Search for the cell housing the specified text and yield its (x, y) center coordinate. 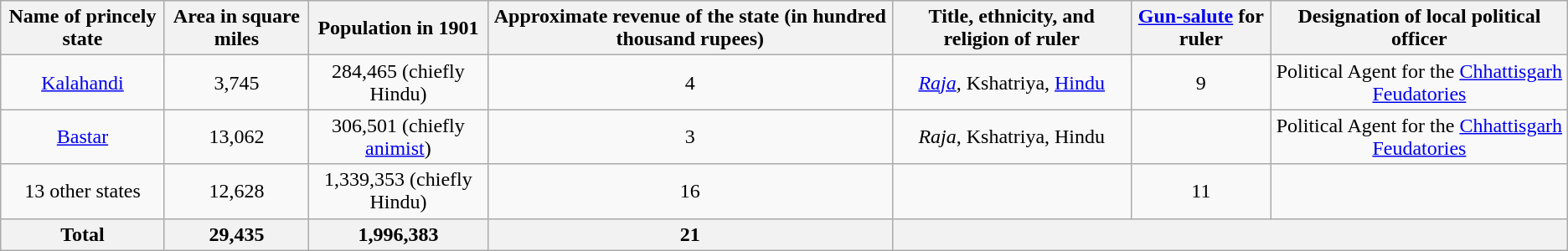
3 (690, 137)
21 (690, 234)
9 (1201, 82)
16 (690, 191)
306,501 (chiefly animist) (399, 137)
Name of princely state (82, 28)
Population in 1901 (399, 28)
Designation of local political officer (1420, 28)
12,628 (236, 191)
284,465 (chiefly Hindu) (399, 82)
Area in square miles (236, 28)
Title, ethnicity, and religion of ruler (1012, 28)
11 (1201, 191)
Bastar (82, 137)
3,745 (236, 82)
1,339,353 (chiefly Hindu) (399, 191)
4 (690, 82)
Gun-salute for ruler (1201, 28)
13 other states (82, 191)
Kalahandi (82, 82)
13,062 (236, 137)
1,996,383 (399, 234)
29,435 (236, 234)
Total (82, 234)
Approximate revenue of the state (in hundred thousand rupees) (690, 28)
